Scan for the cell matching the given text and deliver its [x, y] coordinate at center. 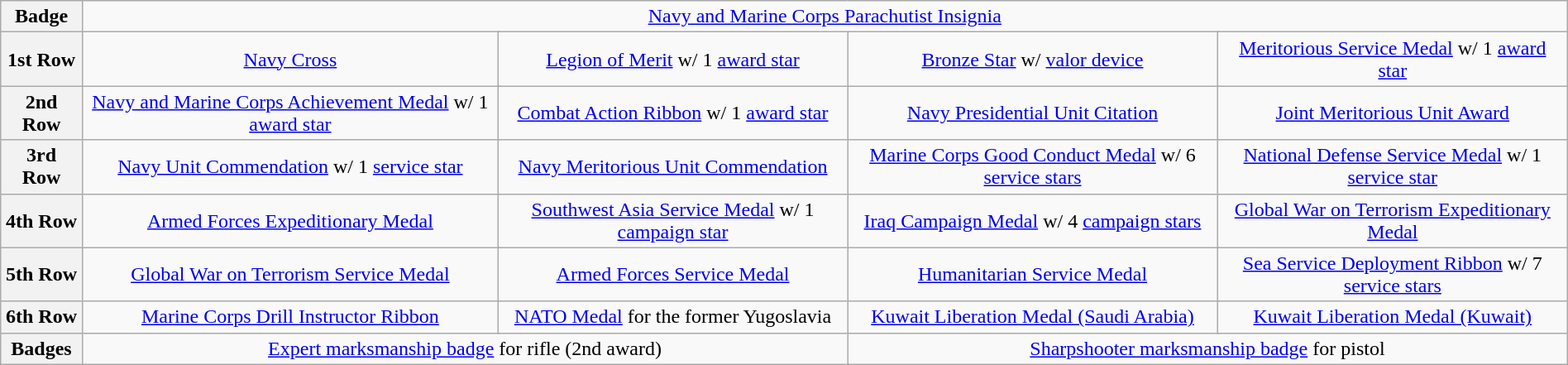
Kuwait Liberation Medal (Kuwait) [1393, 317]
2nd Row [41, 113]
6th Row [41, 317]
Kuwait Liberation Medal (Saudi Arabia) [1033, 317]
Armed Forces Expeditionary Medal [289, 220]
Sea Service Deployment Ribbon w/ 7 service stars [1393, 275]
4th Row [41, 220]
Armed Forces Service Medal [672, 275]
National Defense Service Medal w/ 1 service star [1393, 167]
Humanitarian Service Medal [1033, 275]
Iraq Campaign Medal w/ 4 campaign stars [1033, 220]
Expert marksmanship badge for rifle (2nd award) [465, 348]
NATO Medal for the former Yugoslavia [672, 317]
Marine Corps Good Conduct Medal w/ 6 service stars [1033, 167]
Southwest Asia Service Medal w/ 1 campaign star [672, 220]
Legion of Merit w/ 1 award star [672, 60]
Navy Unit Commendation w/ 1 service star [289, 167]
Global War on Terrorism Service Medal [289, 275]
Joint Meritorious Unit Award [1393, 113]
Marine Corps Drill Instructor Ribbon [289, 317]
Global War on Terrorism Expeditionary Medal [1393, 220]
Combat Action Ribbon w/ 1 award star [672, 113]
Sharpshooter marksmanship badge for pistol [1207, 348]
Navy Cross [289, 60]
Bronze Star w/ valor device [1033, 60]
Navy Meritorious Unit Commendation [672, 167]
3rd Row [41, 167]
1st Row [41, 60]
Navy and Marine Corps Achievement Medal w/ 1 award star [289, 113]
Navy and Marine Corps Parachutist Insignia [825, 17]
Badge [41, 17]
5th Row [41, 275]
Meritorious Service Medal w/ 1 award star [1393, 60]
Badges [41, 348]
Navy Presidential Unit Citation [1033, 113]
